Locate the cell with the specified text and output its [x, y] center coordinate. 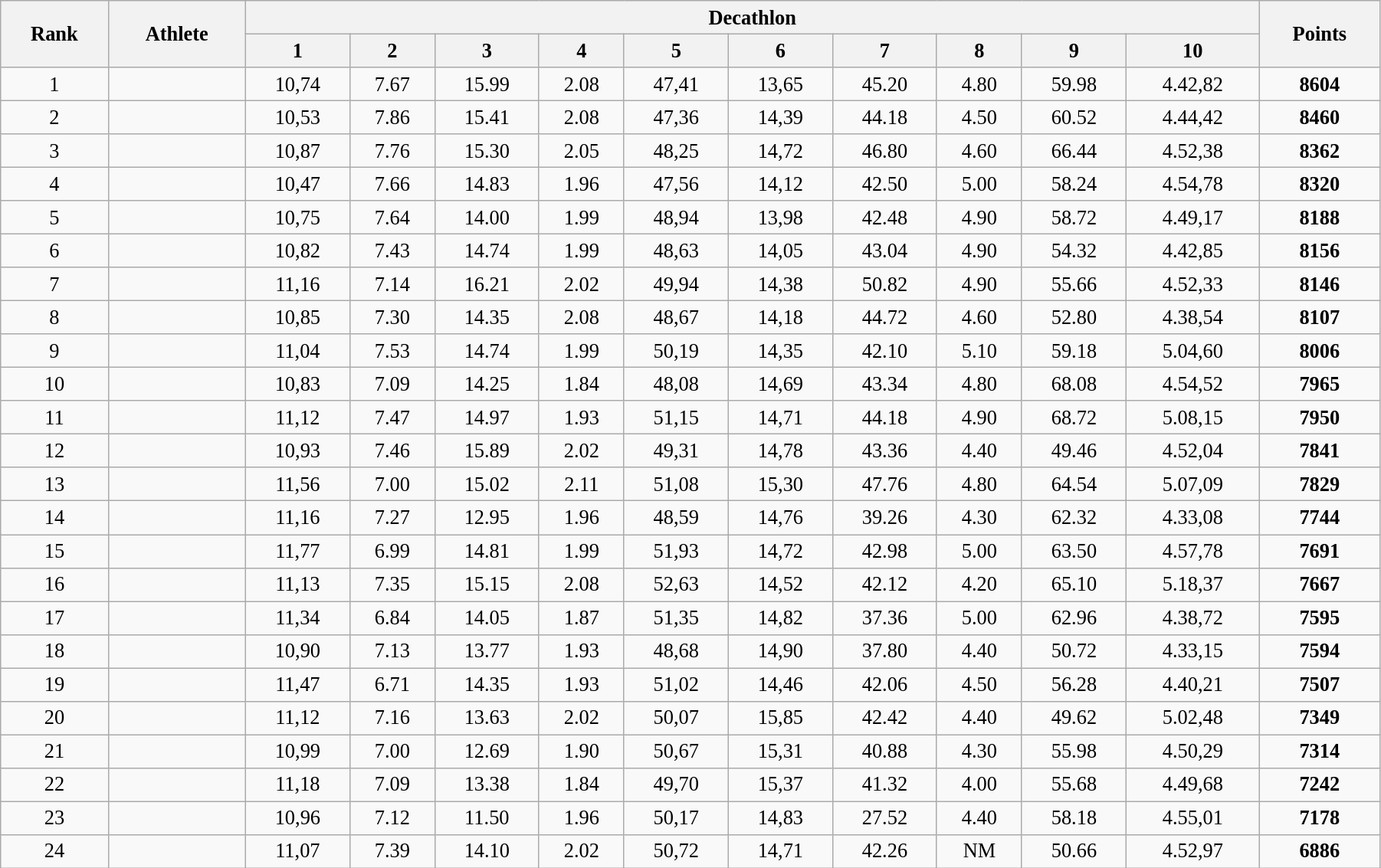
62.32 [1074, 518]
Decathlon [753, 17]
4.44,42 [1192, 117]
51,15 [676, 418]
4.52,38 [1192, 151]
7.16 [392, 718]
11 [54, 418]
4.42,82 [1192, 84]
13.38 [487, 784]
14,39 [780, 117]
42.42 [884, 718]
11,18 [297, 784]
15,85 [780, 718]
15 [54, 551]
55.98 [1074, 751]
59.18 [1074, 351]
55.68 [1074, 784]
4.57,78 [1192, 551]
1.87 [581, 617]
7950 [1320, 418]
8156 [1320, 251]
7.67 [392, 84]
47,41 [676, 84]
11,56 [297, 484]
14,35 [780, 351]
10,82 [297, 251]
4.50,29 [1192, 751]
4.52,97 [1192, 851]
7965 [1320, 384]
50.82 [884, 284]
16.21 [487, 284]
49,70 [676, 784]
7744 [1320, 518]
14,52 [780, 585]
46.80 [884, 151]
15,31 [780, 751]
21 [54, 751]
49,31 [676, 450]
43.04 [884, 251]
50,17 [676, 817]
14,18 [780, 317]
42.50 [884, 184]
8320 [1320, 184]
15.02 [487, 484]
42.06 [884, 684]
7.43 [392, 251]
7.46 [392, 450]
Points [1320, 34]
48,67 [676, 317]
24 [54, 851]
64.54 [1074, 484]
42.10 [884, 351]
6.99 [392, 551]
10,83 [297, 384]
58.24 [1074, 184]
42.98 [884, 551]
7.64 [392, 218]
14.00 [487, 218]
15.15 [487, 585]
14.25 [487, 384]
23 [54, 817]
14,82 [780, 617]
7.14 [392, 284]
48,68 [676, 651]
7595 [1320, 617]
7829 [1320, 484]
14 [54, 518]
6.71 [392, 684]
51,02 [676, 684]
48,25 [676, 151]
13,65 [780, 84]
50,07 [676, 718]
51,08 [676, 484]
4.52,04 [1192, 450]
52.80 [1074, 317]
14.10 [487, 851]
7.47 [392, 418]
55.66 [1074, 284]
4.33,08 [1192, 518]
7.66 [392, 184]
42.12 [884, 585]
13 [54, 484]
Athlete [176, 34]
14.81 [487, 551]
7242 [1320, 784]
7691 [1320, 551]
4.38,54 [1192, 317]
63.50 [1074, 551]
Rank [54, 34]
1.90 [581, 751]
13,98 [780, 218]
42.26 [884, 851]
47,56 [676, 184]
NM [979, 851]
4.42,85 [1192, 251]
60.52 [1074, 117]
10,93 [297, 450]
14.97 [487, 418]
16 [54, 585]
10,87 [297, 151]
12 [54, 450]
59.98 [1074, 84]
50.72 [1074, 651]
19 [54, 684]
14,12 [780, 184]
7841 [1320, 450]
7507 [1320, 684]
8460 [1320, 117]
10,99 [297, 751]
2.05 [581, 151]
7349 [1320, 718]
14,05 [780, 251]
14,78 [780, 450]
68.72 [1074, 418]
8146 [1320, 284]
14.83 [487, 184]
15.89 [487, 450]
58.18 [1074, 817]
39.26 [884, 518]
5.04,60 [1192, 351]
4.52,33 [1192, 284]
48,94 [676, 218]
10,47 [297, 184]
11.50 [487, 817]
54.32 [1074, 251]
4.55,01 [1192, 817]
45.20 [884, 84]
43.36 [884, 450]
8107 [1320, 317]
6886 [1320, 851]
51,35 [676, 617]
11,13 [297, 585]
11,47 [297, 684]
7.86 [392, 117]
50,72 [676, 851]
15.30 [487, 151]
51,93 [676, 551]
43.34 [884, 384]
14,69 [780, 384]
4.40,21 [1192, 684]
5.07,09 [1192, 484]
7.35 [392, 585]
15,30 [780, 484]
7.76 [392, 151]
4.38,72 [1192, 617]
68.08 [1074, 384]
58.72 [1074, 218]
10,96 [297, 817]
11,07 [297, 851]
15,37 [780, 784]
47.76 [884, 484]
49,94 [676, 284]
10,53 [297, 117]
7667 [1320, 585]
18 [54, 651]
66.44 [1074, 151]
14,38 [780, 284]
13.77 [487, 651]
4.49,17 [1192, 218]
10,74 [297, 84]
4.00 [979, 784]
5.08,15 [1192, 418]
48,59 [676, 518]
8006 [1320, 351]
14,83 [780, 817]
22 [54, 784]
5.10 [979, 351]
47,36 [676, 117]
5.02,48 [1192, 718]
56.28 [1074, 684]
7594 [1320, 651]
4.54,52 [1192, 384]
14.05 [487, 617]
10,75 [297, 218]
4.54,78 [1192, 184]
10,90 [297, 651]
65.10 [1074, 585]
50.66 [1074, 851]
14,76 [780, 518]
2.11 [581, 484]
48,08 [676, 384]
8362 [1320, 151]
14,90 [780, 651]
11,77 [297, 551]
27.52 [884, 817]
48,63 [676, 251]
62.96 [1074, 617]
42.48 [884, 218]
7.27 [392, 518]
14,46 [780, 684]
12.95 [487, 518]
7.30 [392, 317]
50,19 [676, 351]
4.49,68 [1192, 784]
7.39 [392, 851]
7.13 [392, 651]
15.99 [487, 84]
12.69 [487, 751]
11,34 [297, 617]
13.63 [487, 718]
7178 [1320, 817]
7.12 [392, 817]
7314 [1320, 751]
50,67 [676, 751]
8188 [1320, 218]
10,85 [297, 317]
5.18,37 [1192, 585]
17 [54, 617]
11,04 [297, 351]
37.36 [884, 617]
49.46 [1074, 450]
8604 [1320, 84]
49.62 [1074, 718]
52,63 [676, 585]
6.84 [392, 617]
4.20 [979, 585]
37.80 [884, 651]
7.53 [392, 351]
20 [54, 718]
15.41 [487, 117]
41.32 [884, 784]
4.33,15 [1192, 651]
44.72 [884, 317]
40.88 [884, 751]
